Search for the cell housing the specified text and yield its [x, y] center coordinate. 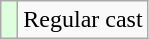
Regular cast [83, 20]
